Find where the given text appears and provide that cell's center as (x, y) coordinate. 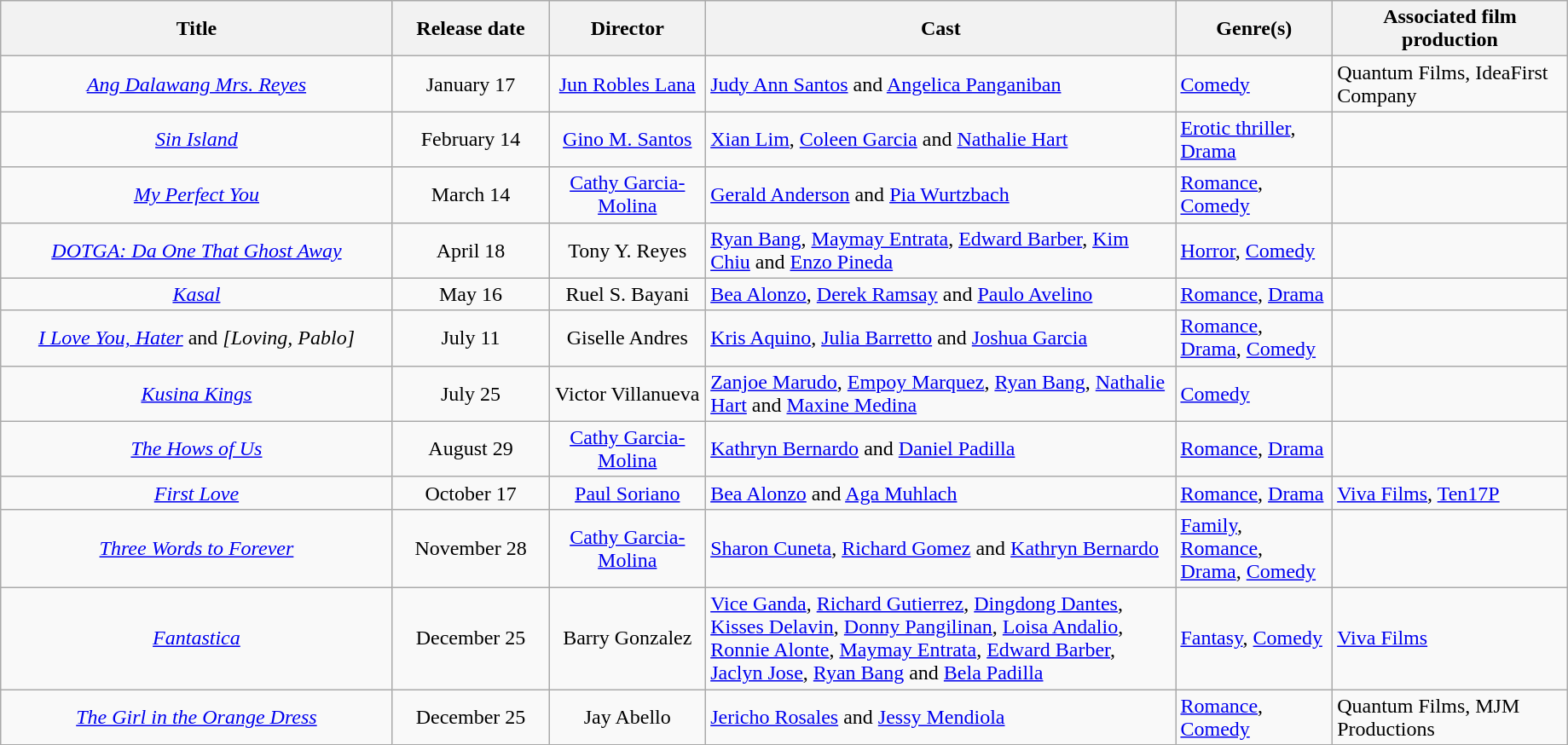
Kathryn Bernardo and Daniel Padilla (941, 448)
Xian Lim, Coleen Garcia and Nathalie Hart (941, 140)
Quantum Films, IdeaFirst Company (1450, 84)
Fantasy, Comedy (1254, 638)
Viva Films (1450, 638)
Ruel S. Bayani (628, 294)
Quantum Films, MJM Productions (1450, 716)
Jun Robles Lana (628, 84)
Barry Gonzalez (628, 638)
Cast (941, 29)
Giselle Andres (628, 338)
Associated film production (1450, 29)
Release date (471, 29)
Three Words to Forever (196, 548)
August 29 (471, 448)
February 14 (471, 140)
May 16 (471, 294)
July 11 (471, 338)
November 28 (471, 548)
Bea Alonzo, Derek Ramsay and Paulo Avelino (941, 294)
Judy Ann Santos and Angelica Panganiban (941, 84)
Viva Films, Ten17P (1450, 493)
First Love (196, 493)
Sharon Cuneta, Richard Gomez and Kathryn Bernardo (941, 548)
The Hows of Us (196, 448)
Erotic thriller, Drama (1254, 140)
Tony Y. Reyes (628, 251)
Title (196, 29)
Victor Villanueva (628, 394)
Romance, Drama, Comedy (1254, 338)
Horror, Comedy (1254, 251)
Ang Dalawang Mrs. Reyes (196, 84)
Director (628, 29)
July 25 (471, 394)
Gino M. Santos (628, 140)
Genre(s) (1254, 29)
Jay Abello (628, 716)
April 18 (471, 251)
My Perfect You (196, 194)
Family, Romance, Drama, Comedy (1254, 548)
Ryan Bang, Maymay Entrata, Edward Barber, Kim Chiu and Enzo Pineda (941, 251)
Kusina Kings (196, 394)
October 17 (471, 493)
Sin Island (196, 140)
Paul Soriano (628, 493)
January 17 (471, 84)
Zanjoe Marudo, Empoy Marquez, Ryan Bang, Nathalie Hart and Maxine Medina (941, 394)
Kris Aquino, Julia Barretto and Joshua Garcia (941, 338)
The Girl in the Orange Dress (196, 716)
I Love You, Hater and [Loving, Pablo] (196, 338)
DOTGA: Da One That Ghost Away (196, 251)
Fantastica (196, 638)
Kasal (196, 294)
Gerald Anderson and Pia Wurtzbach (941, 194)
March 14 (471, 194)
Bea Alonzo and Aga Muhlach (941, 493)
Jericho Rosales and Jessy Mendiola (941, 716)
